Output the (x, y) coordinate of the center of the cell containing the given text.  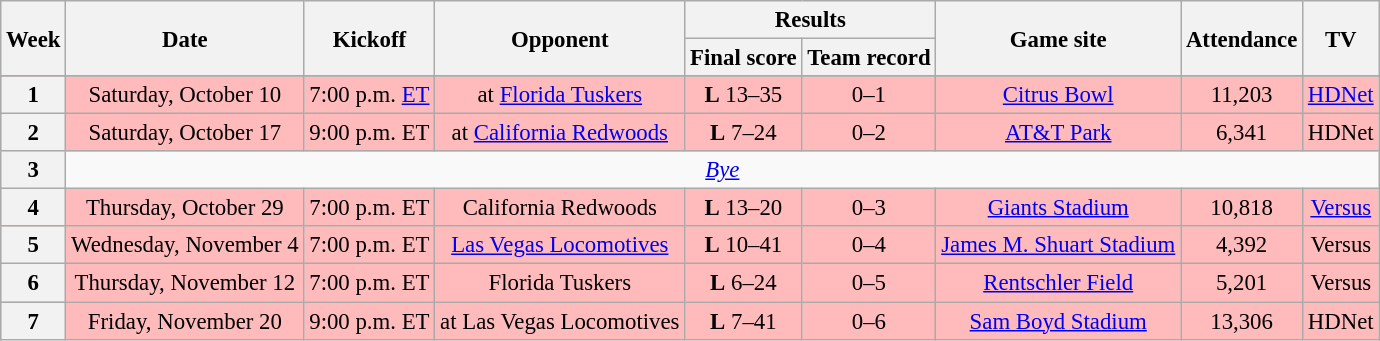
Attendance (1242, 38)
0–2 (869, 133)
Bye (722, 170)
0–6 (869, 321)
Friday, November 20 (185, 321)
L 6–24 (744, 283)
at Florida Tuskers (560, 95)
Las Vegas Locomotives (560, 245)
11,203 (1242, 95)
Game site (1058, 38)
0–5 (869, 283)
California Redwoods (560, 208)
4,392 (1242, 245)
L 10–41 (744, 245)
Rentschler Field (1058, 283)
13,306 (1242, 321)
2 (34, 133)
0–4 (869, 245)
5,201 (1242, 283)
James M. Shuart Stadium (1058, 245)
Final score (744, 58)
AT&T Park (1058, 133)
7 (34, 321)
Results (810, 20)
Saturday, October 10 (185, 95)
Thursday, November 12 (185, 283)
6,341 (1242, 133)
0–1 (869, 95)
Kickoff (370, 38)
Saturday, October 17 (185, 133)
TV (1341, 38)
1 (34, 95)
L 7–41 (744, 321)
Giants Stadium (1058, 208)
Wednesday, November 4 (185, 245)
5 (34, 245)
6 (34, 283)
4 (34, 208)
Team record (869, 58)
Florida Tuskers (560, 283)
Date (185, 38)
Thursday, October 29 (185, 208)
L 7–24 (744, 133)
3 (34, 170)
at California Redwoods (560, 133)
0–3 (869, 208)
10,818 (1242, 208)
at Las Vegas Locomotives (560, 321)
Sam Boyd Stadium (1058, 321)
L 13–35 (744, 95)
L 13–20 (744, 208)
Week (34, 38)
Opponent (560, 38)
Citrus Bowl (1058, 95)
